Identify which cell holds the provided text, then report its (x, y) central coordinate. 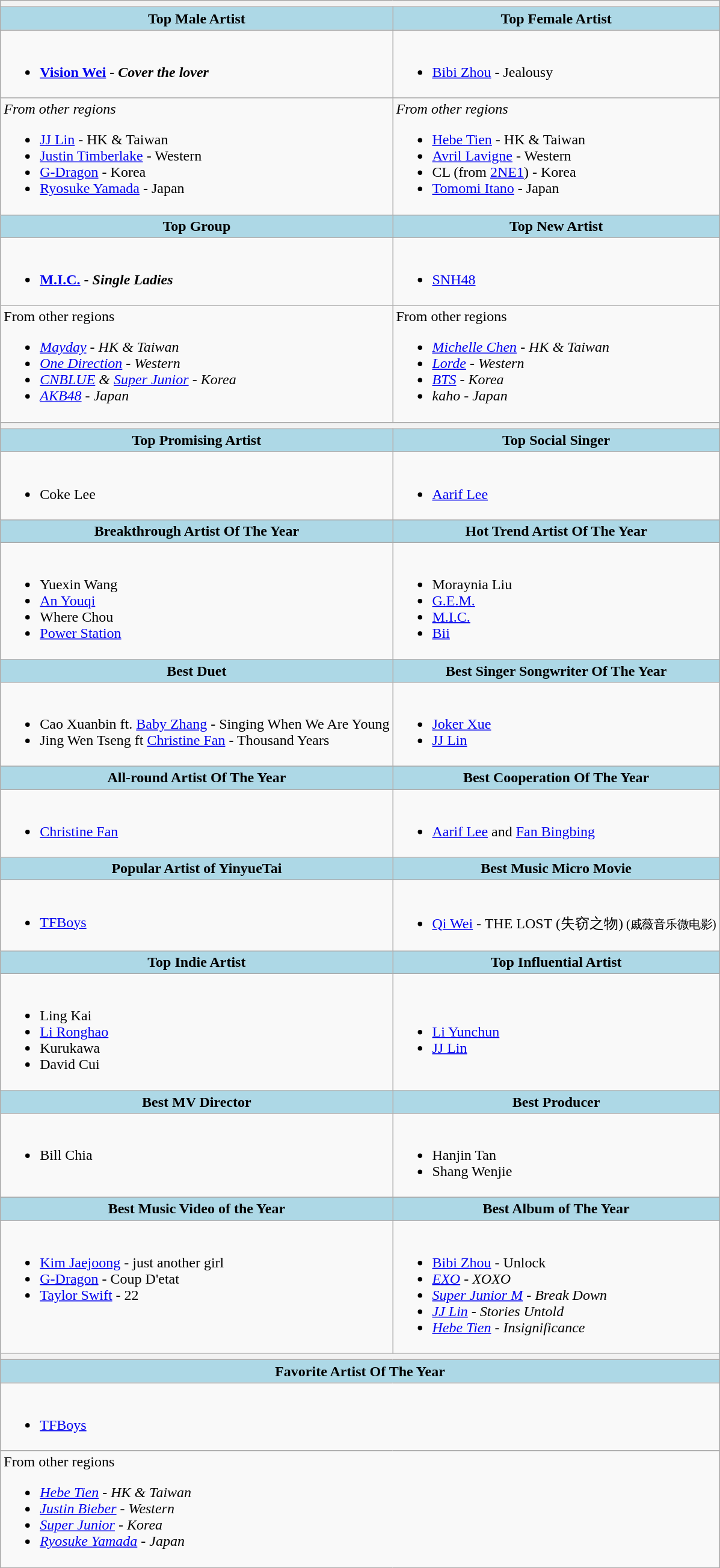
Top New Artist (556, 226)
Bibi Zhou - UnlockEXO - XOXOSuper Junior M - Break DownJJ Lin - Stories UntoldHebe Tien - Insignificance (556, 1287)
Joker XueJJ Lin (556, 724)
Hanjin TanShang Wenjie (556, 1156)
Best Album of The Year (556, 1209)
Hot Trend Artist Of The Year (556, 531)
From other regionsHebe Tien - HK & TaiwanJustin Bieber - WesternSuper Junior - KoreaRyosuke Yamada - Japan (360, 1509)
Vision Wei - Cover the lover (197, 64)
Breakthrough Artist Of The Year (197, 531)
From other regionsMichelle Chen - HK & TaiwanLorde - WesternBTS - Koreakaho - Japan (556, 364)
Christine Fan (197, 824)
Top Female Artist (556, 19)
Qi Wei - THE LOST (失窃之物) (戚薇音乐微电影) (556, 916)
Favorite Artist Of The Year (360, 1371)
Bibi Zhou - Jealousy (556, 64)
Aarif Lee (556, 486)
Top Group (197, 226)
Best Duet (197, 670)
Cao Xuanbin ft. Baby Zhang - Singing When We Are YoungJing Wen Tseng ft Christine Fan - Thousand Years (197, 724)
Aarif Lee and Fan Bingbing (556, 824)
From other regionsJJ Lin - HK & TaiwanJustin Timberlake - WesternG-Dragon - KoreaRyosuke Yamada - Japan (197, 156)
Yuexin WangAn YouqiWhere ChouPower Station (197, 601)
M.I.C. - Single Ladies (197, 272)
From other regionsMayday - HK & TaiwanOne Direction - WesternCNBLUE & Super Junior - KoreaAKB48 - Japan (197, 364)
Best Singer Songwriter Of The Year (556, 670)
Top Social Singer (556, 440)
Popular Artist of YinyueTai (197, 869)
Best Music Video of the Year (197, 1209)
SNH48 (556, 272)
Top Indie Artist (197, 962)
All-round Artist Of The Year (197, 778)
Best MV Director (197, 1102)
From other regionsHebe Tien - HK & TaiwanAvril Lavigne - WesternCL (from 2NE1) - KoreaTomomi Itano - Japan (556, 156)
Top Influential Artist (556, 962)
Best Music Micro Movie (556, 869)
Kim Jaejoong - just another girlG-Dragon - Coup D'etatTaylor Swift - 22 (197, 1287)
Best Cooperation Of The Year (556, 778)
Top Promising Artist (197, 440)
Bill Chia (197, 1156)
Coke Lee (197, 486)
Li YunchunJJ Lin (556, 1032)
Top Male Artist (197, 19)
Best Producer (556, 1102)
Ling KaiLi RonghaoKurukawaDavid Cui (197, 1032)
Moraynia LiuG.E.M.M.I.C.Bii (556, 601)
